Locate the cell with the specified text and output its (x, y) center coordinate. 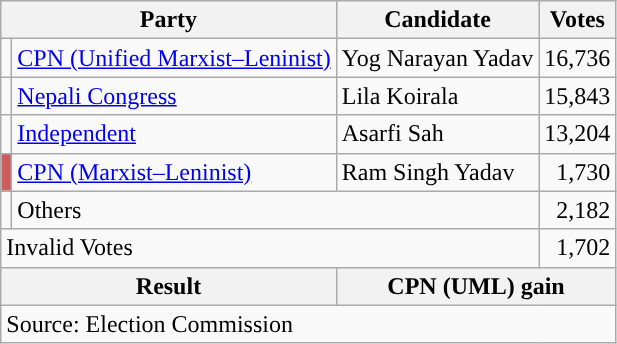
CPN (UML) gain (476, 286)
2,182 (578, 210)
Independent (174, 134)
Asarfi Sah (438, 134)
CPN (Marxist–Leninist) (174, 172)
Ram Singh Yadav (438, 172)
Invalid Votes (270, 248)
Source: Election Commission (308, 324)
1,702 (578, 248)
Party (168, 20)
Result (168, 286)
15,843 (578, 96)
Others (276, 210)
Nepali Congress (174, 96)
Candidate (438, 20)
Votes (578, 20)
1,730 (578, 172)
Yog Narayan Yadav (438, 58)
16,736 (578, 58)
Lila Koirala (438, 96)
CPN (Unified Marxist–Leninist) (174, 58)
13,204 (578, 134)
